Locate the cell with the specified text and output its [X, Y] center coordinate. 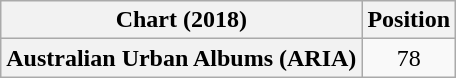
Position [409, 20]
78 [409, 58]
Chart (2018) [182, 20]
Australian Urban Albums (ARIA) [182, 58]
